Detect which cell encompasses the target text, then output its [X, Y] center coordinate. 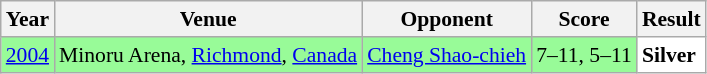
Venue [208, 19]
Opponent [446, 19]
Minoru Arena, Richmond, Canada [208, 55]
Silver [672, 55]
Score [584, 19]
Cheng Shao-chieh [446, 55]
7–11, 5–11 [584, 55]
Result [672, 19]
Year [28, 19]
2004 [28, 55]
